Scan for the cell matching the given text and deliver its [x, y] coordinate at center. 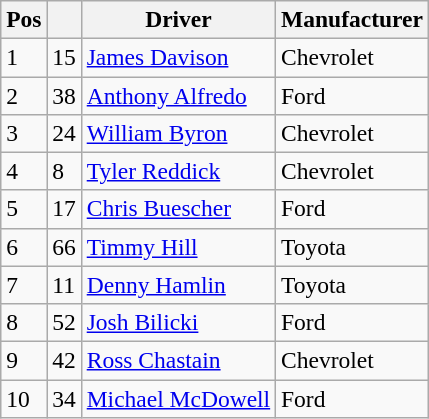
4 [24, 171]
Michael McDowell [178, 398]
66 [64, 247]
34 [64, 398]
William Byron [178, 133]
Timmy Hill [178, 247]
3 [24, 133]
52 [64, 322]
24 [64, 133]
Driver [178, 19]
Denny Hamlin [178, 285]
38 [64, 95]
Pos [24, 19]
10 [24, 398]
11 [64, 285]
Ross Chastain [178, 360]
5 [24, 209]
6 [24, 247]
17 [64, 209]
15 [64, 57]
Chris Buescher [178, 209]
Anthony Alfredo [178, 95]
7 [24, 285]
James Davison [178, 57]
9 [24, 360]
2 [24, 95]
42 [64, 360]
Tyler Reddick [178, 171]
Manufacturer [352, 19]
Josh Bilicki [178, 322]
1 [24, 57]
